Identify which cell holds the provided text, then report its [x, y] central coordinate. 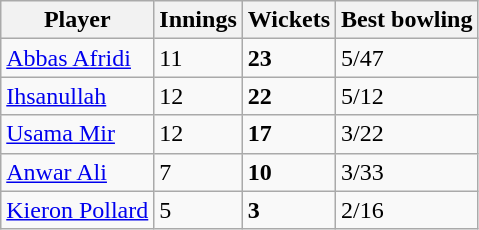
Kieron Pollard [78, 210]
5 [198, 210]
22 [288, 96]
10 [288, 172]
Ihsanullah [78, 96]
Abbas Afridi [78, 58]
Wickets [288, 20]
Usama Mir [78, 134]
23 [288, 58]
Player [78, 20]
3 [288, 210]
5/47 [407, 58]
7 [198, 172]
Anwar Ali [78, 172]
17 [288, 134]
Innings [198, 20]
11 [198, 58]
2/16 [407, 210]
Best bowling [407, 20]
3/22 [407, 134]
3/33 [407, 172]
5/12 [407, 96]
